Detect which cell encompasses the target text, then output its [x, y] center coordinate. 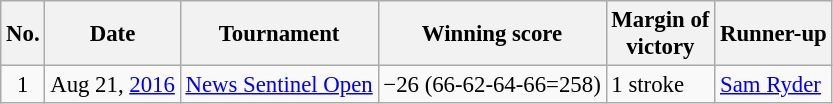
1 [23, 85]
Sam Ryder [774, 85]
No. [23, 34]
−26 (66-62-64-66=258) [492, 85]
News Sentinel Open [279, 85]
Date [112, 34]
1 stroke [660, 85]
Margin ofvictory [660, 34]
Runner-up [774, 34]
Tournament [279, 34]
Aug 21, 2016 [112, 85]
Winning score [492, 34]
